Return the [x, y] coordinate for the center point of the cell that contains the specified text.  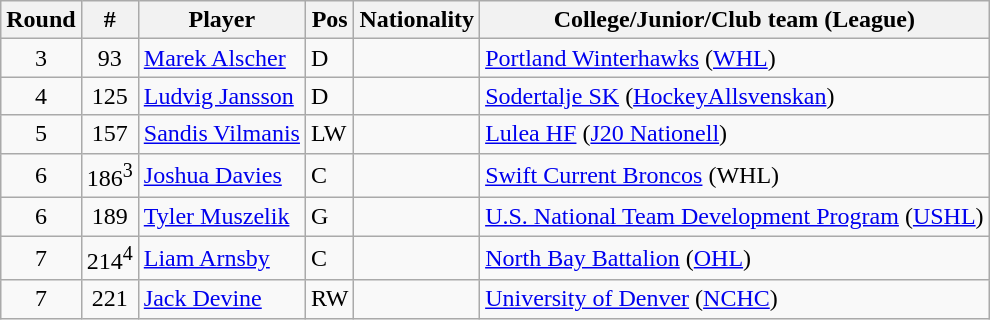
Round [41, 20]
1863 [110, 176]
4 [41, 96]
3 [41, 58]
LW [329, 134]
Tyler Muszelik [222, 217]
Swift Current Broncos (WHL) [735, 176]
2144 [110, 258]
5 [41, 134]
RW [329, 299]
Marek Alscher [222, 58]
125 [110, 96]
College/Junior/Club team (League) [735, 20]
Jack Devine [222, 299]
Sandis Vilmanis [222, 134]
157 [110, 134]
University of Denver (NCHC) [735, 299]
93 [110, 58]
221 [110, 299]
Lulea HF (J20 Nationell) [735, 134]
Pos [329, 20]
U.S. National Team Development Program (USHL) [735, 217]
Liam Arnsby [222, 258]
Sodertalje SK (HockeyAllsvenskan) [735, 96]
Nationality [417, 20]
G [329, 217]
North Bay Battalion (OHL) [735, 258]
Portland Winterhawks (WHL) [735, 58]
# [110, 20]
Joshua Davies [222, 176]
Ludvig Jansson [222, 96]
Player [222, 20]
189 [110, 217]
